Identify which cell holds the provided text, then report its (X, Y) central coordinate. 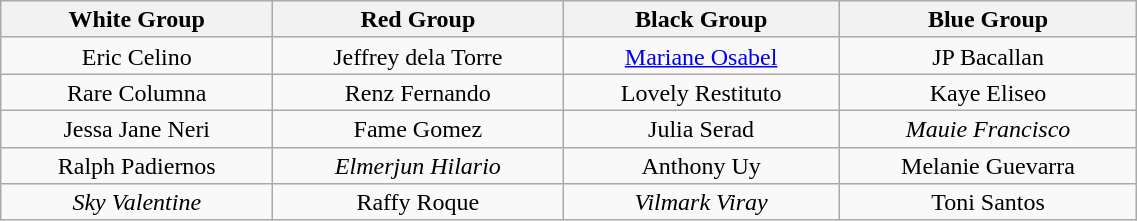
Melanie Guevarra (988, 166)
Kaye Eliseo (988, 92)
Mariane Osabel (701, 56)
Jeffrey dela Torre (418, 56)
Elmerjun Hilario (418, 166)
Lovely Restituto (701, 92)
Raffy Roque (418, 202)
Red Group (418, 20)
Vilmark Viray (701, 202)
Sky Valentine (137, 202)
Eric Celino (137, 56)
Mauie Francisco (988, 128)
Jessa Jane Neri (137, 128)
JP Bacallan (988, 56)
Anthony Uy (701, 166)
Rare Columna (137, 92)
White Group (137, 20)
Renz Fernando (418, 92)
Julia Serad (701, 128)
Black Group (701, 20)
Toni Santos (988, 202)
Blue Group (988, 20)
Fame Gomez (418, 128)
Ralph Padiernos (137, 166)
